Identify which cell holds the provided text, then report its [X, Y] central coordinate. 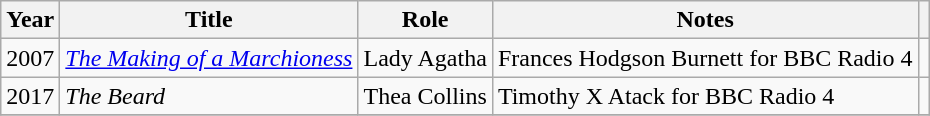
Frances Hodgson Burnett for BBC Radio 4 [705, 58]
Year [30, 20]
2007 [30, 58]
The Beard [209, 96]
2017 [30, 96]
Thea Collins [425, 96]
Lady Agatha [425, 58]
Title [209, 20]
The Making of a Marchioness [209, 58]
Notes [705, 20]
Timothy X Atack for BBC Radio 4 [705, 96]
Role [425, 20]
